Scan for the cell matching the given text and deliver its (x, y) coordinate at center. 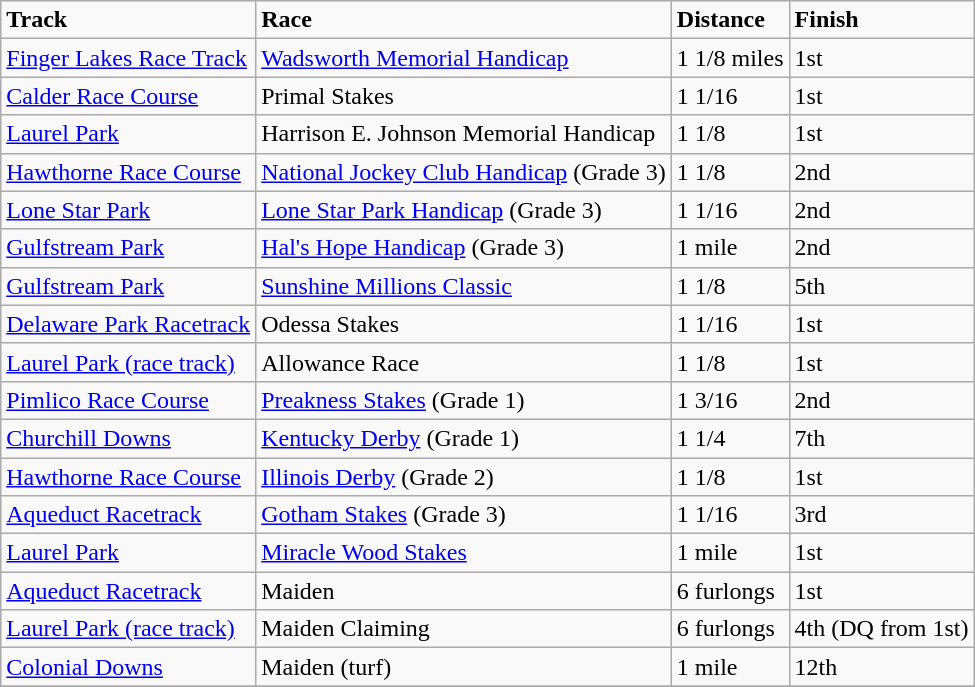
Wadsworth Memorial Handicap (464, 58)
1 1/4 (730, 438)
Calder Race Course (128, 96)
3rd (882, 515)
Primal Stakes (464, 96)
Kentucky Derby (Grade 1) (464, 438)
Miracle Wood Stakes (464, 553)
Odessa Stakes (464, 324)
Hal's Hope Handicap (Grade 3) (464, 248)
Harrison E. Johnson Memorial Handicap (464, 134)
4th (DQ from 1st) (882, 629)
Finger Lakes Race Track (128, 58)
Maiden Claiming (464, 629)
7th (882, 438)
Illinois Derby (Grade 2) (464, 477)
Pimlico Race Course (128, 400)
Delaware Park Racetrack (128, 324)
Lone Star Park Handicap (Grade 3) (464, 210)
1 1/8 miles (730, 58)
Maiden (turf) (464, 667)
Sunshine Millions Classic (464, 286)
Track (128, 20)
Colonial Downs (128, 667)
12th (882, 667)
Preakness Stakes (Grade 1) (464, 400)
5th (882, 286)
Race (464, 20)
Churchill Downs (128, 438)
Maiden (464, 591)
Allowance Race (464, 362)
Gotham Stakes (Grade 3) (464, 515)
1 3/16 (730, 400)
National Jockey Club Handicap (Grade 3) (464, 172)
Finish (882, 20)
Lone Star Park (128, 210)
Distance (730, 20)
